Find where the given text appears and provide that cell's center as (X, Y) coordinate. 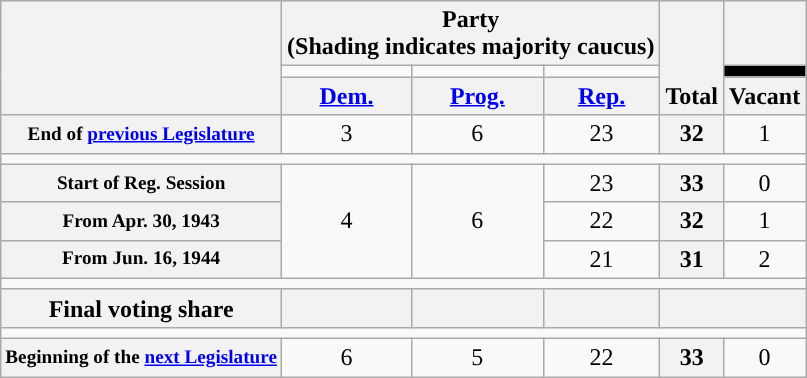
31 (692, 259)
Beginning of the next Legislature (142, 357)
Final voting share (142, 308)
Vacant (764, 96)
Start of Reg. Session (142, 183)
5 (477, 357)
Dem. (347, 96)
From Apr. 30, 1943 (142, 221)
Total (692, 58)
From Jun. 16, 1944 (142, 259)
Party (Shading indicates majority caucus) (471, 34)
4 (347, 221)
Rep. (602, 96)
Prog. (477, 96)
3 (347, 134)
End of previous Legislature (142, 134)
2 (764, 259)
21 (602, 259)
